Determine the (X, Y) coordinate at the center of the cell enclosing the given text.  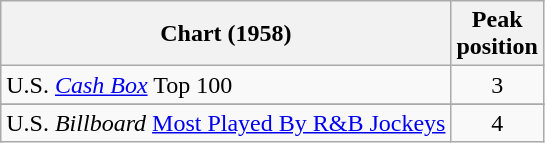
U.S. Cash Box Top 100 (226, 85)
3 (497, 85)
Peakposition (497, 34)
Chart (1958) (226, 34)
4 (497, 123)
U.S. Billboard Most Played By R&B Jockeys (226, 123)
